Identify which cell holds the provided text, then report its [X, Y] central coordinate. 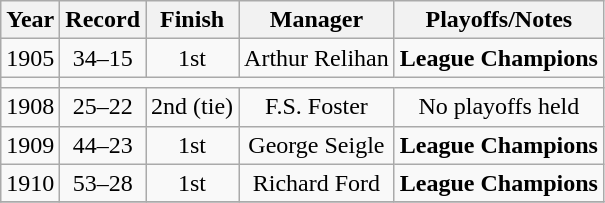
2nd (tie) [192, 107]
1905 [30, 58]
Record [103, 20]
Finish [192, 20]
Year [30, 20]
Richard Ford [317, 183]
Arthur Relihan [317, 58]
44–23 [103, 145]
1908 [30, 107]
George Seigle [317, 145]
34–15 [103, 58]
Manager [317, 20]
No playoffs held [498, 107]
1910 [30, 183]
1909 [30, 145]
Playoffs/Notes [498, 20]
F.S. Foster [317, 107]
53–28 [103, 183]
25–22 [103, 107]
